Find where the given text appears and provide that cell's center as [x, y] coordinate. 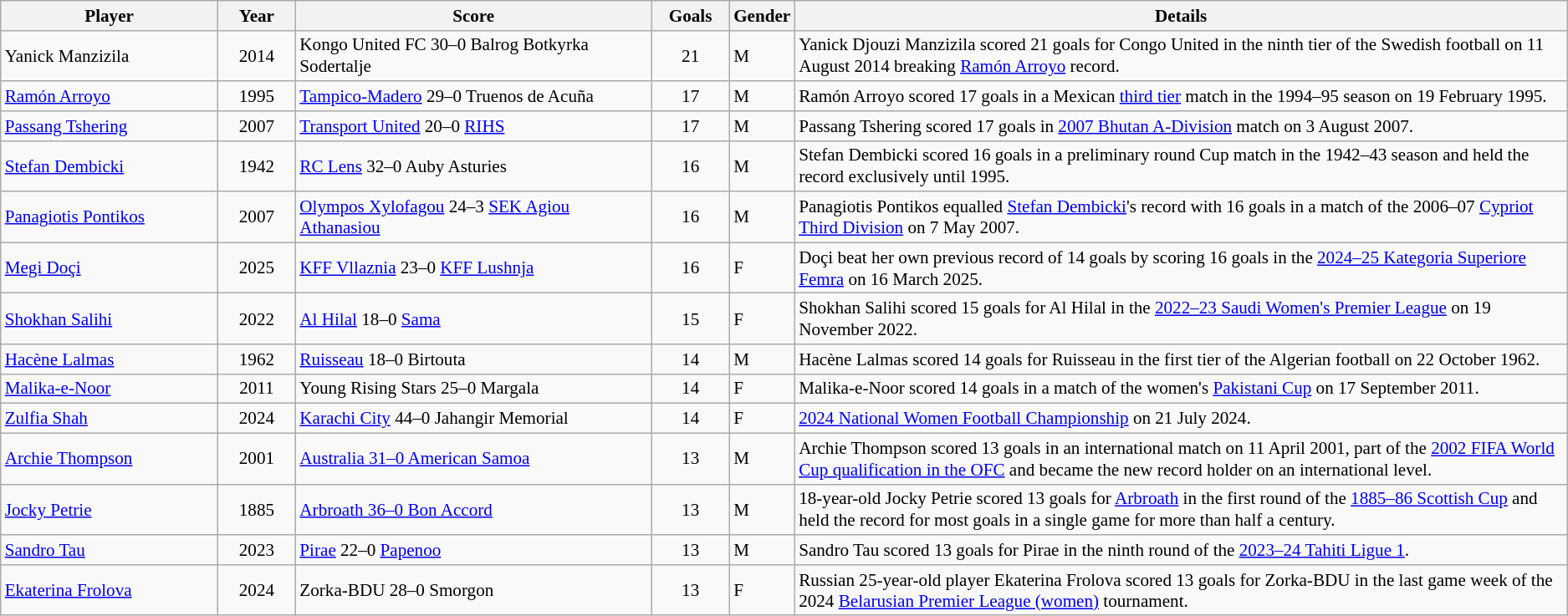
Yanick Djouzi Manzizila scored 21 goals for Congo United in the ninth tier of the Swedish football on 11 August 2014 breaking Ramón Arroyo record. [1181, 55]
Pirae 22–0 Papenoo [473, 550]
Al Hilal 18–0 Sama [473, 319]
Karachi City 44–0 Jahangir Memorial [473, 418]
2001 [256, 458]
1995 [256, 95]
Shokhan Salihi scored 15 goals for Al Hilal in the 2022–23 Saudi Women's Premier League on 19 November 2022. [1181, 319]
Passang Tshering scored 17 goals in 2007 Bhutan A-Division match on 3 August 2007. [1181, 125]
Tampico-Madero 29–0 Truenos de Acuña [473, 95]
1885 [256, 510]
Goals [691, 15]
Malika-e-Noor [110, 388]
Year [256, 15]
Australia 31–0 American Samoa [473, 458]
Malika-e-Noor scored 14 goals in a match of the women's Pakistani Cup on 17 September 2011. [1181, 388]
Player [110, 15]
Ramón Arroyo [110, 95]
Hacène Lalmas [110, 359]
Olympos Xylofagou 24–3 SEK Agiou Athanasiou [473, 217]
Score [473, 15]
2024 National Women Football Championship on 21 July 2024. [1181, 418]
21 [691, 55]
Passang Tshering [110, 125]
Hacène Lalmas scored 14 goals for Ruisseau in the first tier of the Algerian football on 22 October 1962. [1181, 359]
Sandro Tau [110, 550]
Gender [762, 15]
Ruisseau 18–0 Birtouta [473, 359]
Yanick Manzizila [110, 55]
2025 [256, 267]
Transport United 20–0 RIHS [473, 125]
2014 [256, 55]
1942 [256, 165]
Young Rising Stars 25–0 Margala [473, 388]
Stefan Dembicki scored 16 goals in a preliminary round Cup match in the 1942–43 season and held the record exclusively until 1995. [1181, 165]
Archie Thompson [110, 458]
RC Lens 32–0 Auby Asturies [473, 165]
15 [691, 319]
1962 [256, 359]
2023 [256, 550]
Panagiotis Pontikos [110, 217]
Ekaterina Frolova [110, 590]
Kongo United FC 30–0 Balrog Botkyrka Sodertalje [473, 55]
Zorka-BDU 28–0 Smorgon [473, 590]
Ramón Arroyo scored 17 goals in a Mexican third tier match in the 1994–95 season on 19 February 1995. [1181, 95]
Doçi beat her own previous record of 14 goals by scoring 16 goals in the 2024–25 Kategoria Superiore Femra on 16 March 2025. [1181, 267]
Stefan Dembicki [110, 165]
2022 [256, 319]
Sandro Tau scored 13 goals for Pirae in the ninth round of the 2023–24 Tahiti Ligue 1. [1181, 550]
KFF Vllaznia 23–0 KFF Lushnja [473, 267]
Zulfia Shah [110, 418]
Arbroath 36–0 Bon Accord [473, 510]
Megi Doçi [110, 267]
Panagiotis Pontikos equalled Stefan Dembicki's record with 16 goals in a match of the 2006–07 Cypriot Third Division on 7 May 2007. [1181, 217]
Jocky Petrie [110, 510]
Shokhan Salihi [110, 319]
Details [1181, 15]
2011 [256, 388]
